Find where the given text appears and provide that cell's center as [x, y] coordinate. 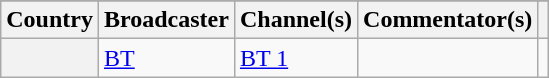
Broadcaster [166, 20]
Country [50, 20]
Channel(s) [296, 20]
Commentator(s) [448, 20]
BT 1 [296, 58]
BT [166, 58]
